From the cell containing the given text, extract its center point as [x, y] coordinate. 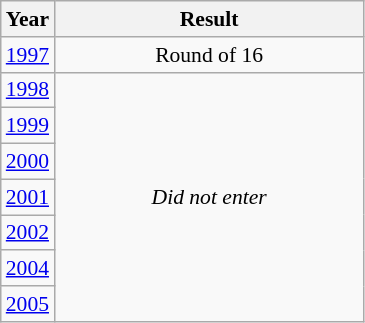
1997 [28, 55]
2001 [28, 197]
Did not enter [209, 196]
Year [28, 19]
Round of 16 [209, 55]
2002 [28, 233]
2000 [28, 162]
Result [209, 19]
2005 [28, 304]
1999 [28, 126]
2004 [28, 269]
1998 [28, 90]
